From the cell containing the given text, extract its center point as [x, y] coordinate. 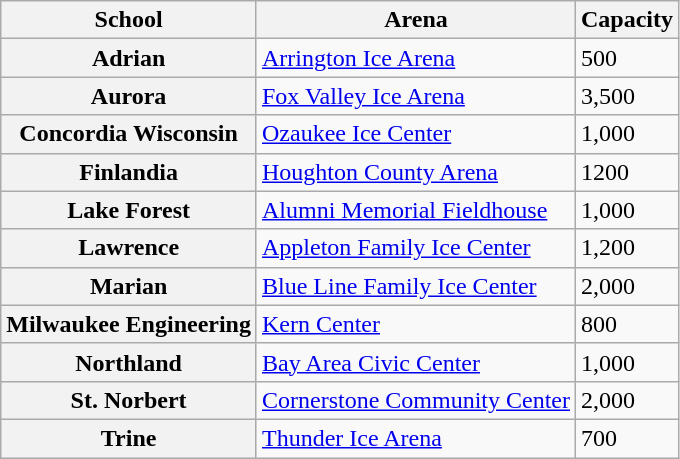
1200 [628, 172]
700 [628, 438]
Adrian [129, 58]
St. Norbert [129, 400]
Lawrence [129, 248]
3,500 [628, 96]
Arena [416, 20]
Alumni Memorial Fieldhouse [416, 210]
Fox Valley Ice Arena [416, 96]
Trine [129, 438]
Finlandia [129, 172]
Thunder Ice Arena [416, 438]
School [129, 20]
Marian [129, 286]
Blue Line Family Ice Center [416, 286]
Ozaukee Ice Center [416, 134]
Aurora [129, 96]
Cornerstone Community Center [416, 400]
Northland [129, 362]
800 [628, 324]
Houghton County Arena [416, 172]
1,200 [628, 248]
Bay Area Civic Center [416, 362]
Capacity [628, 20]
Concordia Wisconsin [129, 134]
Arrington Ice Arena [416, 58]
Appleton Family Ice Center [416, 248]
Kern Center [416, 324]
Milwaukee Engineering [129, 324]
500 [628, 58]
Lake Forest [129, 210]
